Detect which cell encompasses the target text, then output its [X, Y] center coordinate. 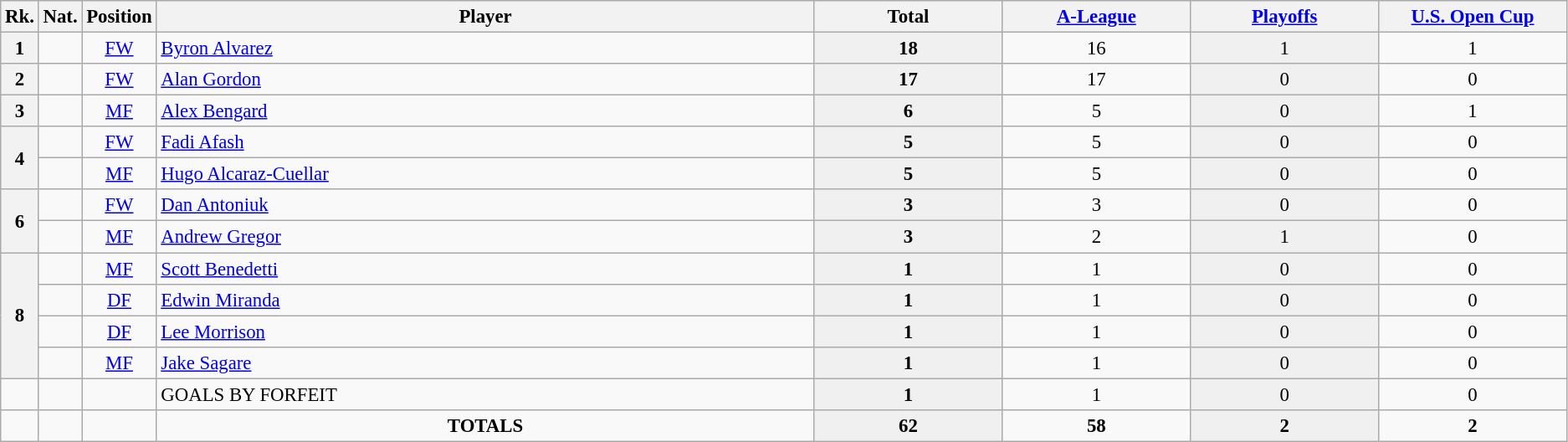
62 [909, 426]
Alan Gordon [485, 80]
Alex Bengard [485, 111]
Playoffs [1285, 17]
Nat. [60, 17]
16 [1096, 49]
18 [909, 49]
Lee Morrison [485, 331]
58 [1096, 426]
A-League [1096, 17]
8 [20, 316]
Position [119, 17]
Total [909, 17]
Rk. [20, 17]
U.S. Open Cup [1473, 17]
Scott Benedetti [485, 269]
4 [20, 157]
TOTALS [485, 426]
Andrew Gregor [485, 237]
Fadi Afash [485, 142]
Edwin Miranda [485, 300]
Dan Antoniuk [485, 205]
Hugo Alcaraz-Cuellar [485, 174]
Byron Alvarez [485, 49]
Jake Sagare [485, 362]
GOALS BY FORFEIT [485, 394]
Player [485, 17]
